Return the [X, Y] coordinate for the center point of the cell that contains the specified text.  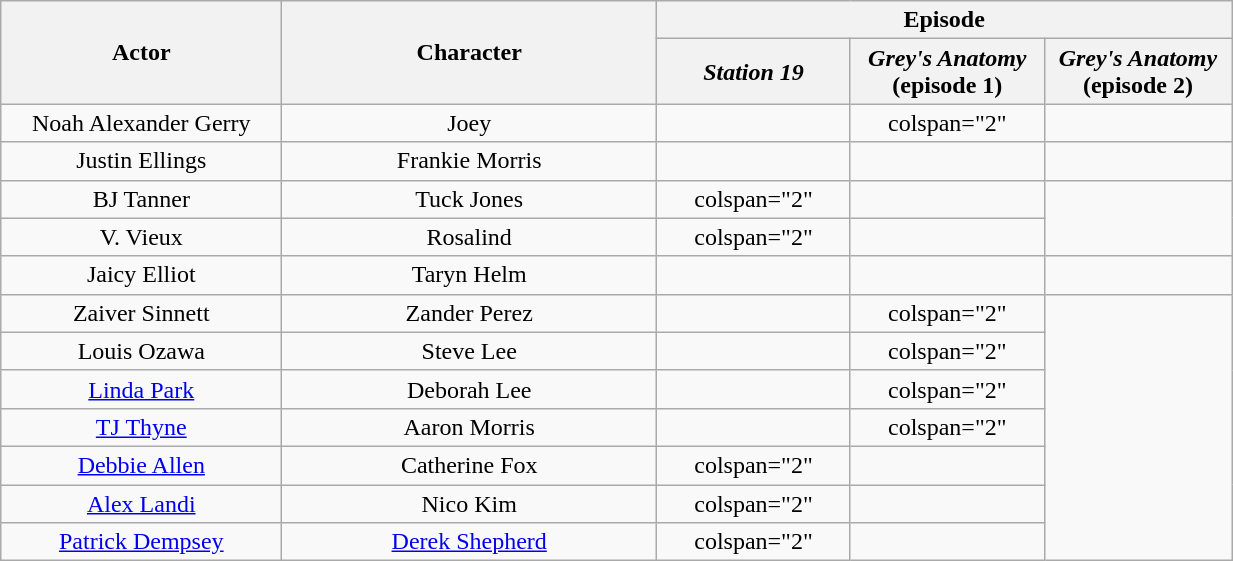
Alex Landi [142, 503]
Justin Ellings [142, 161]
Jaicy Elliot [142, 275]
Tuck Jones [470, 199]
Debbie Allen [142, 465]
BJ Tanner [142, 199]
Nico Kim [470, 503]
Grey's Anatomy (episode 2) [1138, 72]
Taryn Helm [470, 275]
Deborah Lee [470, 389]
Actor [142, 52]
Louis Ozawa [142, 351]
Steve Lee [470, 351]
Aaron Morris [470, 427]
V. Vieux [142, 237]
Station 19 [754, 72]
Grey's Anatomy (episode 1) [947, 72]
Character [470, 52]
Episode [944, 20]
Derek Shepherd [470, 542]
Zander Perez [470, 313]
Joey [470, 123]
Frankie Morris [470, 161]
Catherine Fox [470, 465]
TJ Thyne [142, 427]
Zaiver Sinnett [142, 313]
Noah Alexander Gerry [142, 123]
Patrick Dempsey [142, 542]
Rosalind [470, 237]
Linda Park [142, 389]
